Provide the [X, Y] coordinate of the cell's center where the given text is located.  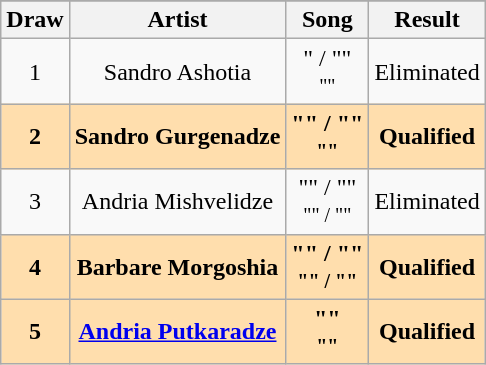
Sandro Ashotia [178, 72]
Artist [178, 20]
Andria Putkaradze [178, 332]
Barbare Morgoshia [178, 266]
Draw [35, 20]
4 [35, 266]
"" / """" [328, 136]
5 [35, 332]
3 [35, 202]
Andria Mishvelidze [178, 202]
2 [35, 136]
Result [427, 20]
Song [328, 20]
Sandro Gurgenadze [178, 136]
" / """" [328, 72]
1 [35, 72]
"""" [328, 332]
